Capture the cell that displays the provided text and extract its (x, y) central coordinate. 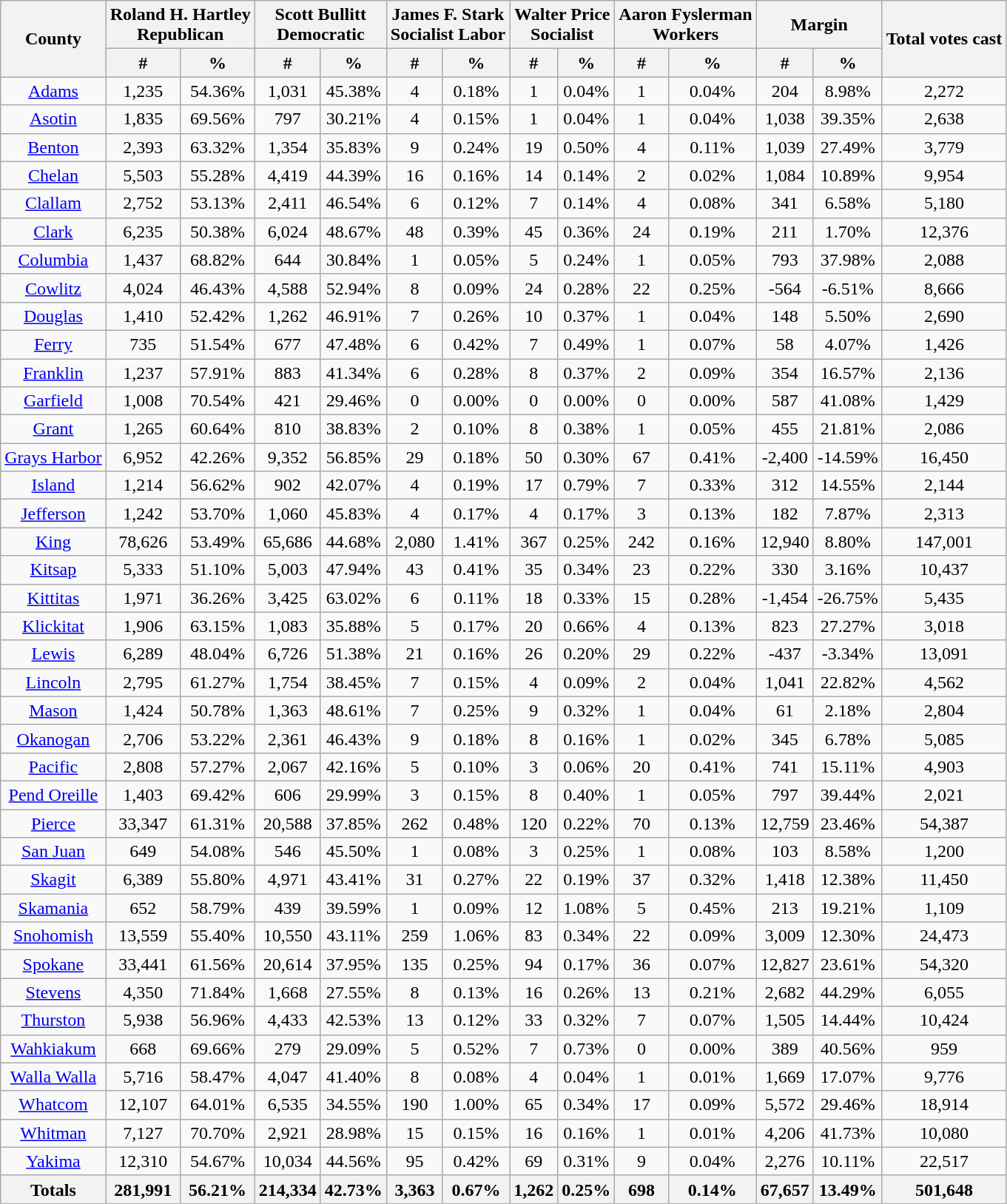
44.68% (354, 542)
2,921 (287, 1133)
27.55% (354, 992)
2,393 (144, 147)
11,450 (944, 880)
5,716 (144, 1077)
37.95% (354, 964)
42.07% (354, 485)
455 (784, 429)
29.99% (354, 795)
46.91% (354, 316)
204 (784, 91)
Walla Walla (53, 1077)
53.13% (218, 204)
Clallam (53, 204)
30.84% (354, 260)
53.22% (218, 739)
Totals (53, 1189)
1,835 (144, 119)
501,648 (944, 1189)
21 (414, 654)
5,503 (144, 175)
4,562 (944, 682)
33,347 (144, 824)
Okanogan (53, 739)
Thurston (53, 1020)
Grant (53, 429)
1,265 (144, 429)
67,657 (784, 1189)
12.38% (848, 880)
70.54% (218, 401)
1,669 (784, 1077)
10,034 (287, 1161)
3,363 (414, 1189)
Lewis (53, 654)
668 (144, 1049)
4,024 (144, 288)
35.83% (354, 147)
39.35% (848, 119)
42.26% (218, 457)
Clark (53, 232)
56.21% (218, 1189)
0.45% (712, 908)
2,361 (287, 739)
41.34% (354, 372)
48 (414, 232)
54.67% (218, 1161)
55.80% (218, 880)
61.56% (218, 964)
1.08% (586, 908)
8,666 (944, 288)
61 (784, 710)
-26.75% (848, 598)
13.49% (848, 1189)
37 (642, 880)
13,091 (944, 654)
2,276 (784, 1161)
95 (414, 1161)
20,614 (287, 964)
58 (784, 344)
18 (534, 598)
4,047 (287, 1077)
48.61% (354, 710)
546 (287, 852)
Jefferson (53, 514)
45.83% (354, 514)
Lincoln (53, 682)
312 (784, 485)
4,419 (287, 175)
1.00% (476, 1105)
5,003 (287, 570)
8.58% (848, 852)
0.52% (476, 1049)
3,009 (784, 936)
6,389 (144, 880)
50.78% (218, 710)
Margin (819, 25)
27.27% (848, 626)
3.16% (848, 570)
42.53% (354, 1020)
56.62% (218, 485)
2,067 (287, 767)
47.48% (354, 344)
1,418 (784, 880)
1,505 (784, 1020)
64.01% (218, 1105)
23.46% (848, 824)
54,320 (944, 964)
1,237 (144, 372)
Stevens (53, 992)
190 (414, 1105)
83 (534, 936)
279 (287, 1049)
1.41% (476, 542)
70 (642, 824)
63.02% (354, 598)
2,021 (944, 795)
6,726 (287, 654)
51.10% (218, 570)
147,001 (944, 542)
6.58% (848, 204)
43.11% (354, 936)
54.36% (218, 91)
1,971 (144, 598)
26 (534, 654)
14.55% (848, 485)
259 (414, 936)
12,310 (144, 1161)
2,136 (944, 372)
213 (784, 908)
12 (534, 908)
2,086 (944, 429)
902 (287, 485)
50.38% (218, 232)
242 (642, 542)
69.66% (218, 1049)
Spokane (53, 964)
14 (534, 175)
389 (784, 1049)
15.11% (848, 767)
20,588 (287, 824)
38.45% (354, 682)
Asotin (53, 119)
Kittitas (53, 598)
1,039 (784, 147)
0.27% (476, 880)
22,517 (944, 1161)
68.82% (218, 260)
182 (784, 514)
Columbia (53, 260)
37.98% (848, 260)
6.78% (848, 739)
6,235 (144, 232)
19 (534, 147)
-2,400 (784, 457)
42.16% (354, 767)
649 (144, 852)
63.32% (218, 147)
Garfield (53, 401)
4,350 (144, 992)
Adams (53, 91)
2,804 (944, 710)
48.04% (218, 654)
52.42% (218, 316)
45.38% (354, 91)
Cowlitz (53, 288)
36.26% (218, 598)
0.48% (476, 824)
65 (534, 1105)
23 (642, 570)
0.66% (586, 626)
Whatcom (53, 1105)
1,424 (144, 710)
345 (784, 739)
1,363 (287, 710)
Pend Oreille (53, 795)
10 (534, 316)
40.56% (848, 1049)
Kitsap (53, 570)
Island (53, 485)
2,808 (144, 767)
47.94% (354, 570)
44.56% (354, 1161)
1,200 (944, 852)
103 (784, 852)
262 (414, 824)
652 (144, 908)
Skagit (53, 880)
10,424 (944, 1020)
-6.51% (848, 288)
2,690 (944, 316)
31 (414, 880)
148 (784, 316)
56.85% (354, 457)
41.08% (848, 401)
606 (287, 795)
56.96% (218, 1020)
28.98% (354, 1133)
54,387 (944, 824)
2,080 (414, 542)
4.07% (848, 344)
0.50% (586, 147)
1.06% (476, 936)
4,206 (784, 1133)
43 (414, 570)
Skamania (53, 908)
Mason (53, 710)
0.20% (586, 654)
211 (784, 232)
735 (144, 344)
Douglas (53, 316)
0.39% (476, 232)
135 (414, 964)
-564 (784, 288)
1,084 (784, 175)
4,971 (287, 880)
0.06% (586, 767)
0.49% (586, 344)
24,473 (944, 936)
1,410 (144, 316)
1,437 (144, 260)
587 (784, 401)
354 (784, 372)
8.98% (848, 91)
5.50% (848, 316)
13,559 (144, 936)
78,626 (144, 542)
439 (287, 908)
1,754 (287, 682)
1,031 (287, 91)
Whitman (53, 1133)
King (53, 542)
35 (534, 570)
7,127 (144, 1133)
1,008 (144, 401)
10,080 (944, 1133)
0.38% (586, 429)
2,638 (944, 119)
1,083 (287, 626)
0.79% (586, 485)
38.83% (354, 429)
0.40% (586, 795)
58.47% (218, 1077)
12,827 (784, 964)
959 (944, 1049)
17.07% (848, 1077)
58.79% (218, 908)
Pierce (53, 824)
6,055 (944, 992)
71.84% (218, 992)
0.36% (586, 232)
698 (642, 1189)
39.44% (848, 795)
1,235 (144, 91)
6,952 (144, 457)
4,903 (944, 767)
810 (287, 429)
Klickitat (53, 626)
Total votes cast (944, 38)
2,411 (287, 204)
4,588 (287, 288)
341 (784, 204)
50 (534, 457)
3,779 (944, 147)
1.70% (848, 232)
44.39% (354, 175)
Walter PriceSocialist (562, 25)
53.49% (218, 542)
57.27% (218, 767)
7.87% (848, 514)
33 (534, 1020)
2,088 (944, 260)
27.49% (848, 147)
2,795 (144, 682)
33,441 (144, 964)
Chelan (53, 175)
Ferry (53, 344)
41.40% (354, 1077)
Scott BullittDemocratic (320, 25)
741 (784, 767)
421 (287, 401)
Wahkiakum (53, 1049)
-14.59% (848, 457)
4,433 (287, 1020)
823 (784, 626)
44.29% (848, 992)
883 (287, 372)
1,403 (144, 795)
1,429 (944, 401)
43.41% (354, 880)
Roland H. HartleyRepublican (181, 25)
2,752 (144, 204)
67 (642, 457)
330 (784, 570)
-3.34% (848, 654)
Snohomish (53, 936)
5,085 (944, 739)
1,214 (144, 485)
10,550 (287, 936)
65,686 (287, 542)
Pacific (53, 767)
9,352 (287, 457)
2,313 (944, 514)
45.50% (354, 852)
281,991 (144, 1189)
30.21% (354, 119)
9,776 (944, 1077)
60.64% (218, 429)
1,426 (944, 344)
12,107 (144, 1105)
12.30% (848, 936)
Benton (53, 147)
12,759 (784, 824)
55.28% (218, 175)
County (53, 38)
52.94% (354, 288)
Grays Harbor (53, 457)
48.67% (354, 232)
5,572 (784, 1105)
1,038 (784, 119)
2.18% (848, 710)
45 (534, 232)
1,668 (287, 992)
19.21% (848, 908)
69.56% (218, 119)
37.85% (354, 824)
12,376 (944, 232)
0.73% (586, 1049)
793 (784, 260)
36 (642, 964)
54.08% (218, 852)
21.81% (848, 429)
6,024 (287, 232)
18,914 (944, 1105)
69 (534, 1161)
46.54% (354, 204)
Aaron FyslermanWorkers (685, 25)
9,954 (944, 175)
57.91% (218, 372)
23.61% (848, 964)
51.54% (218, 344)
39.59% (354, 908)
69.42% (218, 795)
2,706 (144, 739)
3,425 (287, 598)
61.31% (218, 824)
1,354 (287, 147)
677 (287, 344)
5,435 (944, 598)
2,682 (784, 992)
644 (287, 260)
367 (534, 542)
70.70% (218, 1133)
Yakima (53, 1161)
San Juan (53, 852)
16.57% (848, 372)
10,437 (944, 570)
35.88% (354, 626)
1,906 (144, 626)
-437 (784, 654)
94 (534, 964)
0.21% (712, 992)
Franklin (53, 372)
-1,454 (784, 598)
14.44% (848, 1020)
6,535 (287, 1105)
2,144 (944, 485)
214,334 (287, 1189)
5,333 (144, 570)
0.30% (586, 457)
29.09% (354, 1049)
42.73% (354, 1189)
22.82% (848, 682)
10.89% (848, 175)
51.38% (354, 654)
8.80% (848, 542)
41.73% (848, 1133)
1,109 (944, 908)
1,041 (784, 682)
0.67% (476, 1189)
2,272 (944, 91)
120 (534, 824)
55.40% (218, 936)
63.15% (218, 626)
1,242 (144, 514)
0.31% (586, 1161)
5,938 (144, 1020)
53.70% (218, 514)
James F. StarkSocialist Labor (448, 25)
10.11% (848, 1161)
6,289 (144, 654)
5,180 (944, 204)
12,940 (784, 542)
1,060 (287, 514)
16,450 (944, 457)
3,018 (944, 626)
61.27% (218, 682)
34.55% (354, 1105)
